Detect which cell encompasses the target text, then output its (X, Y) center coordinate. 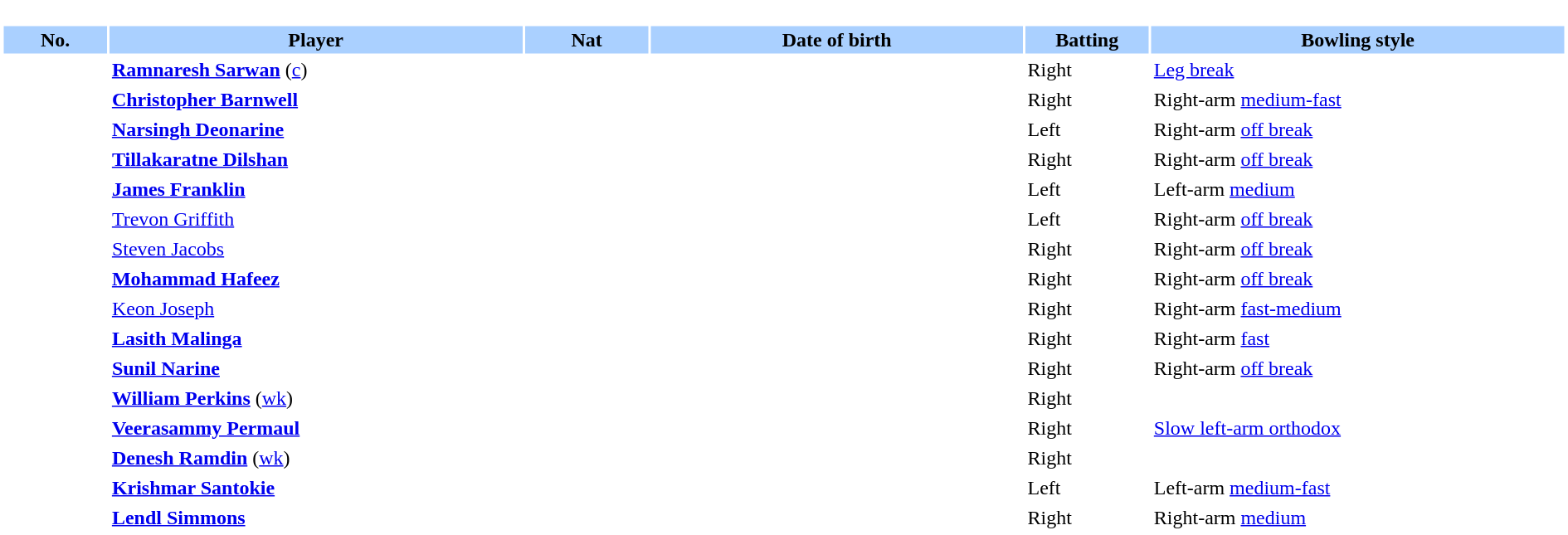
William Perkins (wk) (316, 398)
Krishmar Santokie (316, 488)
Left-arm medium-fast (1358, 488)
Sunil Narine (316, 368)
Slow left-arm orthodox (1358, 428)
Right-arm medium-fast (1358, 100)
Lasith Malinga (316, 338)
Keon Joseph (316, 309)
Player (316, 40)
Right-arm fast-medium (1358, 309)
Christopher Barnwell (316, 100)
Date of birth (837, 40)
Steven Jacobs (316, 249)
Leg break (1358, 70)
No. (55, 40)
Lendl Simmons (316, 518)
Right-arm fast (1358, 338)
Veerasammy Permaul (316, 428)
Narsingh Deonarine (316, 129)
Left-arm medium (1358, 189)
Bowling style (1358, 40)
Denesh Ramdin (wk) (316, 458)
Right-arm medium (1358, 518)
Batting (1087, 40)
Ramnaresh Sarwan (c) (316, 70)
Tillakaratne Dilshan (316, 159)
Trevon Griffith (316, 219)
Mohammad Hafeez (316, 279)
James Franklin (316, 189)
Nat (586, 40)
